Locate the cell with the specified text and output its (x, y) center coordinate. 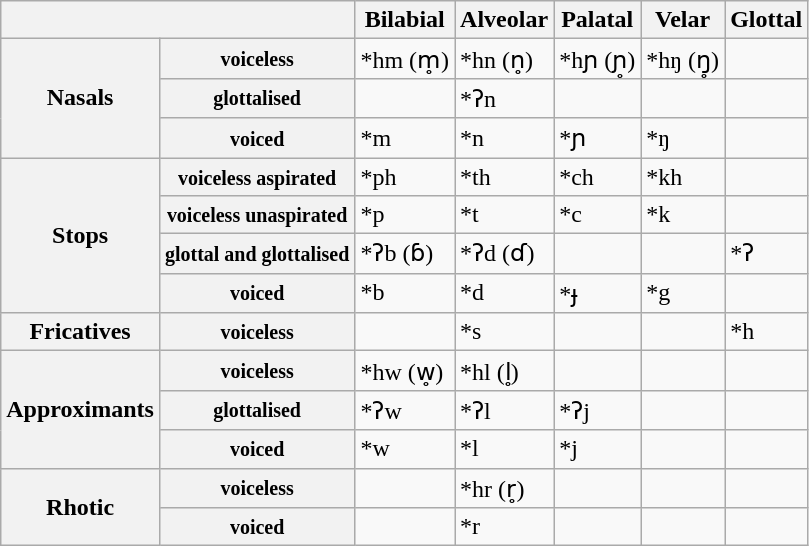
Fricatives (80, 332)
*h (766, 332)
*hŋ (ŋ̥) (683, 59)
*d (504, 293)
Glottal (766, 20)
*ph (405, 177)
Rhotic (80, 507)
Nasals (80, 98)
Palatal (598, 20)
*j (598, 449)
*ŋ (683, 138)
*ʔj (598, 410)
*ʔb (ɓ) (405, 254)
*ʔn (504, 98)
*ʔ (766, 254)
*hw (w̥) (405, 371)
*r (504, 527)
*kh (683, 177)
*w (405, 449)
Velar (683, 20)
*hl (l̥) (504, 371)
*ɟ (598, 293)
voiceless aspirated (256, 177)
*ʔw (405, 410)
*m (405, 138)
*hn (n̥) (504, 59)
Stops (80, 236)
*s (504, 332)
*g (683, 293)
*c (598, 215)
*hm (m̥) (405, 59)
Alveolar (504, 20)
*p (405, 215)
*b (405, 293)
*hr (r̥) (504, 488)
*ch (598, 177)
glottal and glottalised (256, 254)
voiceless unaspirated (256, 215)
*hɲ (ɲ̥) (598, 59)
*n (504, 138)
Bilabial (405, 20)
Approximants (80, 410)
*ʔd (ɗ) (504, 254)
*ʔl (504, 410)
*k (683, 215)
*t (504, 215)
*ɲ (598, 138)
*th (504, 177)
*l (504, 449)
